Find where the given text appears and provide that cell's center as [x, y] coordinate. 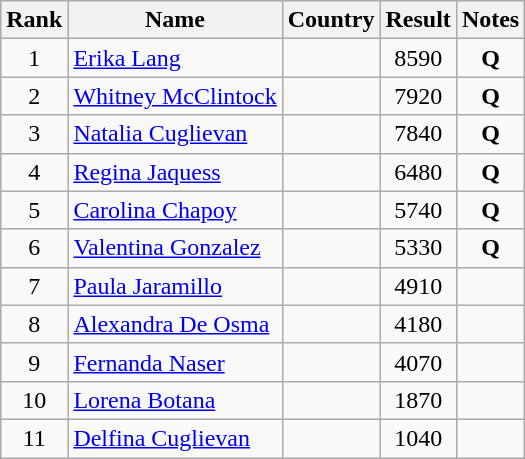
2 [34, 96]
10 [34, 400]
4070 [418, 362]
Regina Jaquess [175, 172]
Natalia Cuglievan [175, 134]
1870 [418, 400]
7920 [418, 96]
Result [418, 20]
Carolina Chapoy [175, 210]
5740 [418, 210]
Country [331, 20]
11 [34, 438]
4910 [418, 286]
1 [34, 58]
Rank [34, 20]
6480 [418, 172]
Delfina Cuglievan [175, 438]
Name [175, 20]
8 [34, 324]
5330 [418, 248]
7 [34, 286]
Alexandra De Osma [175, 324]
Fernanda Naser [175, 362]
Lorena Botana [175, 400]
5 [34, 210]
7840 [418, 134]
Notes [490, 20]
Valentina Gonzalez [175, 248]
4 [34, 172]
Paula Jaramillo [175, 286]
6 [34, 248]
1040 [418, 438]
9 [34, 362]
Erika Lang [175, 58]
3 [34, 134]
Whitney McClintock [175, 96]
8590 [418, 58]
4180 [418, 324]
